Detect which cell encompasses the target text, then output its (X, Y) center coordinate. 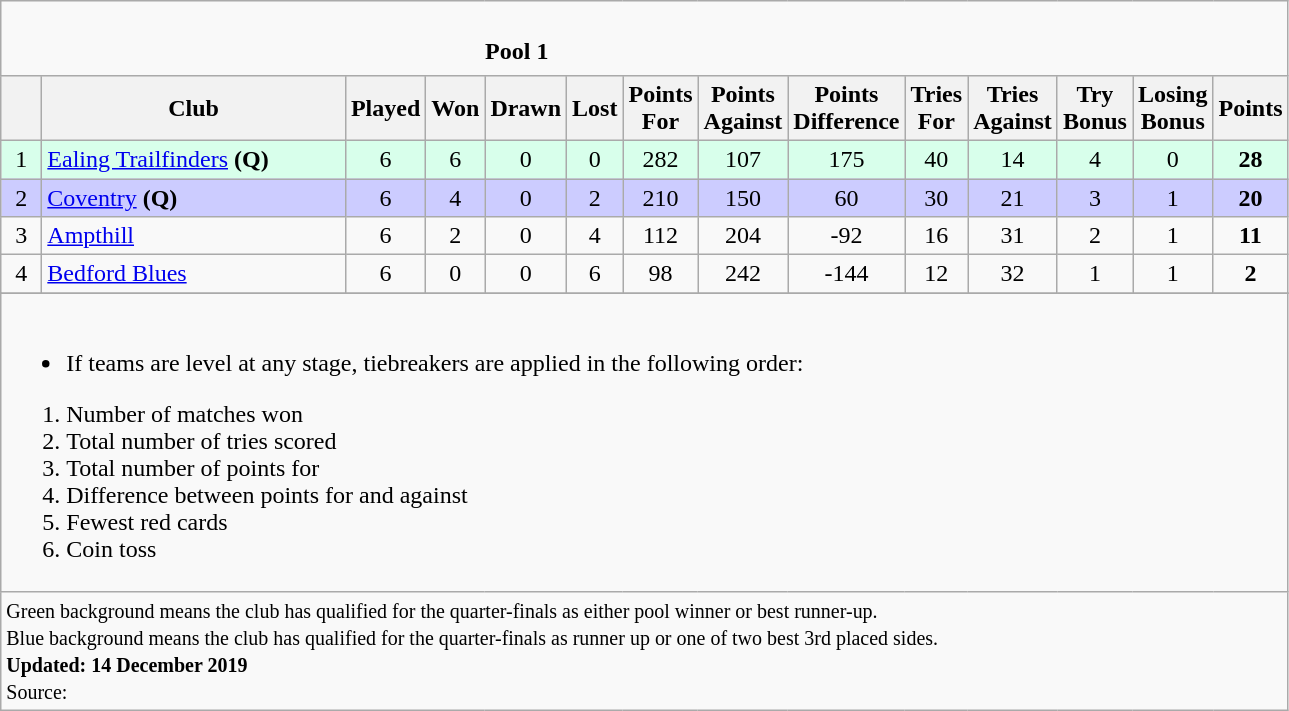
16 (936, 236)
Points Difference (846, 108)
Played (385, 108)
98 (660, 274)
107 (743, 159)
Drawn (526, 108)
282 (660, 159)
30 (936, 197)
Club (194, 108)
-92 (846, 236)
Ampthill (194, 236)
Tries For (936, 108)
Losing Bonus (1172, 108)
21 (1013, 197)
112 (660, 236)
12 (936, 274)
-144 (846, 274)
Try Bonus (1094, 108)
11 (1250, 236)
Points For (660, 108)
Bedford Blues (194, 274)
150 (743, 197)
31 (1013, 236)
14 (1013, 159)
Coventry (Q) (194, 197)
20 (1250, 197)
Points (1250, 108)
60 (846, 197)
Points Against (743, 108)
210 (660, 197)
175 (846, 159)
242 (743, 274)
Lost (595, 108)
40 (936, 159)
Tries Against (1013, 108)
32 (1013, 274)
204 (743, 236)
Won (456, 108)
Ealing Trailfinders (Q) (194, 159)
28 (1250, 159)
